Determine the [x, y] coordinate at the center of the cell enclosing the given text.  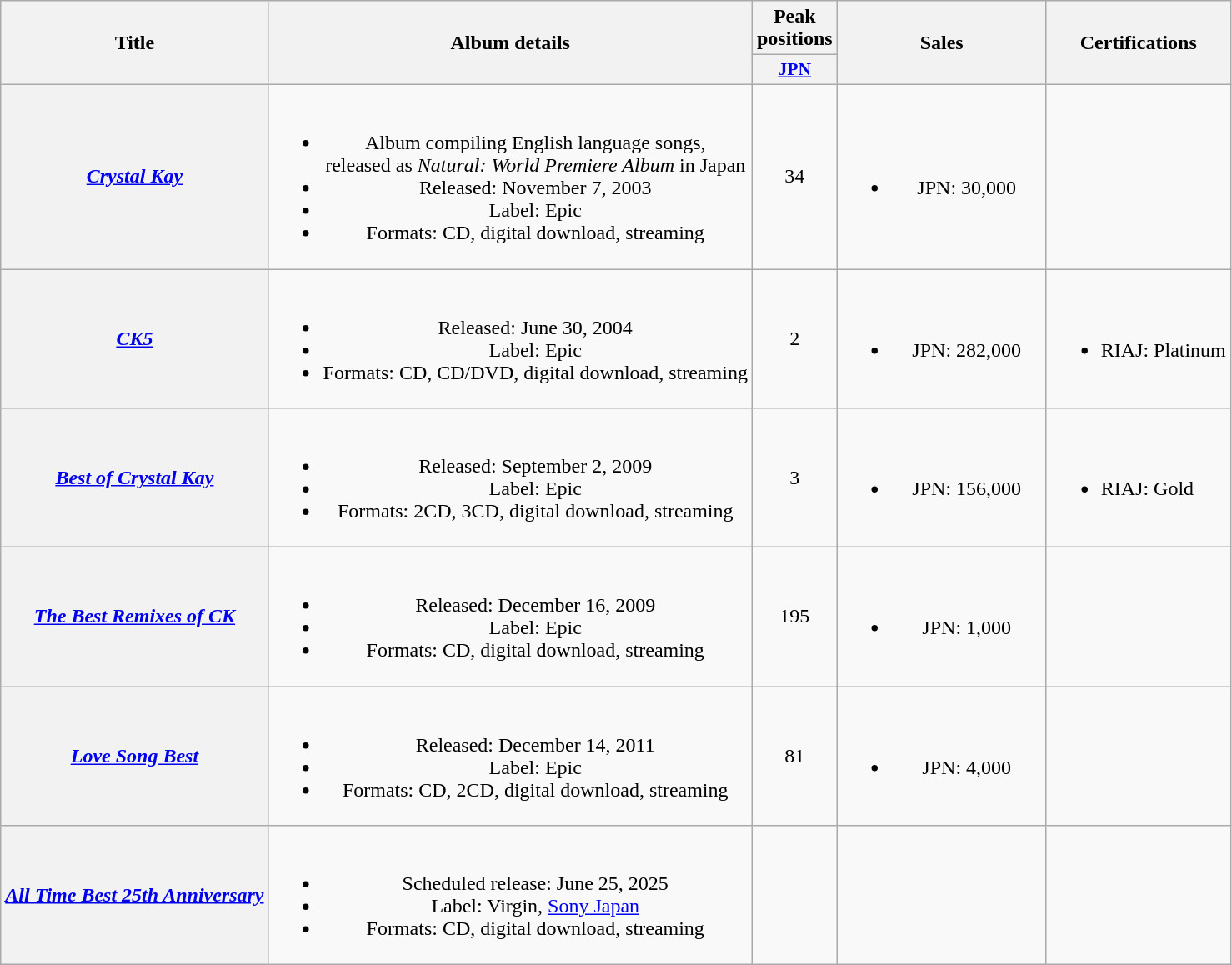
Released: December 16, 2009 Label: EpicFormats: CD, digital download, streaming [510, 617]
The Best Remixes of CK [135, 617]
JPN: 1,000 [942, 617]
34 [794, 177]
CK5 [135, 338]
JPN: 30,000 [942, 177]
Certifications [1139, 43]
195 [794, 617]
Released: December 14, 2011 Label: EpicFormats: CD, 2CD, digital download, streaming [510, 757]
81 [794, 757]
Scheduled release: June 25, 2025Label: Virgin, Sony JapanFormats: CD, digital download, streaming [510, 895]
Title [135, 43]
2 [794, 338]
3 [794, 478]
JPN [794, 70]
JPN: 282,000 [942, 338]
Sales [942, 43]
JPN: 4,000 [942, 757]
JPN: 156,000 [942, 478]
Released: September 2, 2009 Label: EpicFormats: 2CD, 3CD, digital download, streaming [510, 478]
Peak positions [794, 28]
Released: June 30, 2004 Label: EpicFormats: CD, CD/DVD, digital download, streaming [510, 338]
All Time Best 25th Anniversary [135, 895]
Album details [510, 43]
Love Song Best [135, 757]
RIAJ: Gold [1139, 478]
Crystal Kay [135, 177]
Best of Crystal Kay [135, 478]
RIAJ: Platinum [1139, 338]
